Output the [X, Y] coordinate of the center of the cell containing the given text.  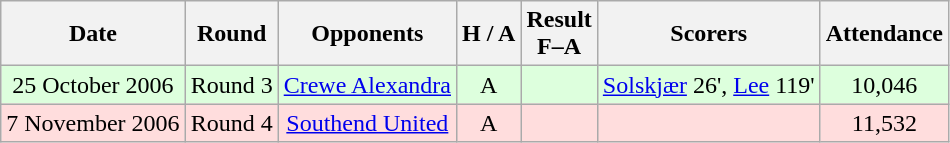
10,046 [884, 85]
Round 4 [232, 123]
Attendance [884, 34]
Round 3 [232, 85]
Crewe Alexandra [367, 85]
Scorers [708, 34]
7 November 2006 [93, 123]
25 October 2006 [93, 85]
Round [232, 34]
H / A [489, 34]
Southend United [367, 123]
11,532 [884, 123]
Opponents [367, 34]
Date [93, 34]
ResultF–A [559, 34]
Solskjær 26', Lee 119' [708, 85]
